Provide the (X, Y) coordinate of the cell's center where the given text is located.  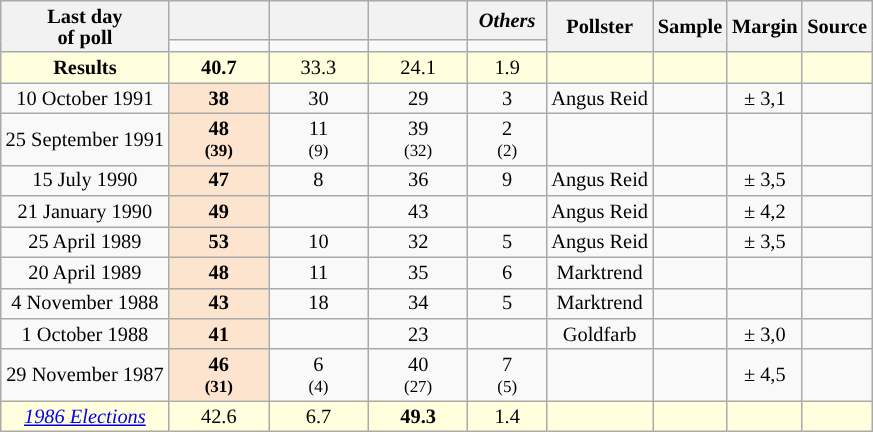
Goldfarb (600, 334)
± 4,2 (764, 212)
Margin (764, 26)
36 (418, 180)
49 (219, 212)
25 September 1991 (85, 139)
1.9 (507, 68)
3 (507, 98)
8 (319, 180)
Others (507, 20)
Pollster (600, 26)
29 (418, 98)
39(32) (418, 139)
48 (219, 272)
23 (418, 334)
40(27) (418, 375)
Last day of poll (85, 26)
15 July 1990 (85, 180)
18 (319, 304)
4 November 1988 (85, 304)
25 April 1989 (85, 242)
Source (836, 26)
± 3,1 (764, 98)
9 (507, 180)
42.6 (219, 416)
2(2) (507, 139)
29 November 1987 (85, 375)
40.7 (219, 68)
32 (418, 242)
30 (319, 98)
6 (507, 272)
38 (219, 98)
6.7 (319, 416)
11 (319, 272)
Results (85, 68)
33.3 (319, 68)
7(5) (507, 375)
48(39) (219, 139)
1.4 (507, 416)
34 (418, 304)
46(31) (219, 375)
11(9) (319, 139)
21 January 1990 (85, 212)
± 4,5 (764, 375)
1 October 1988 (85, 334)
6(4) (319, 375)
53 (219, 242)
49.3 (418, 416)
35 (418, 272)
47 (219, 180)
41 (219, 334)
± 3,0 (764, 334)
1986 Elections (85, 416)
10 October 1991 (85, 98)
10 (319, 242)
20 April 1989 (85, 272)
24.1 (418, 68)
Sample (690, 26)
